Scan for the cell matching the given text and deliver its [x, y] coordinate at center. 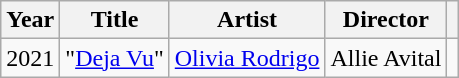
2021 [30, 58]
Director [386, 20]
Title [114, 20]
"Deja Vu" [114, 58]
Allie Avital [386, 58]
Year [30, 20]
Artist [247, 20]
Olivia Rodrigo [247, 58]
